Determine the [X, Y] coordinate at the center of the cell enclosing the given text.  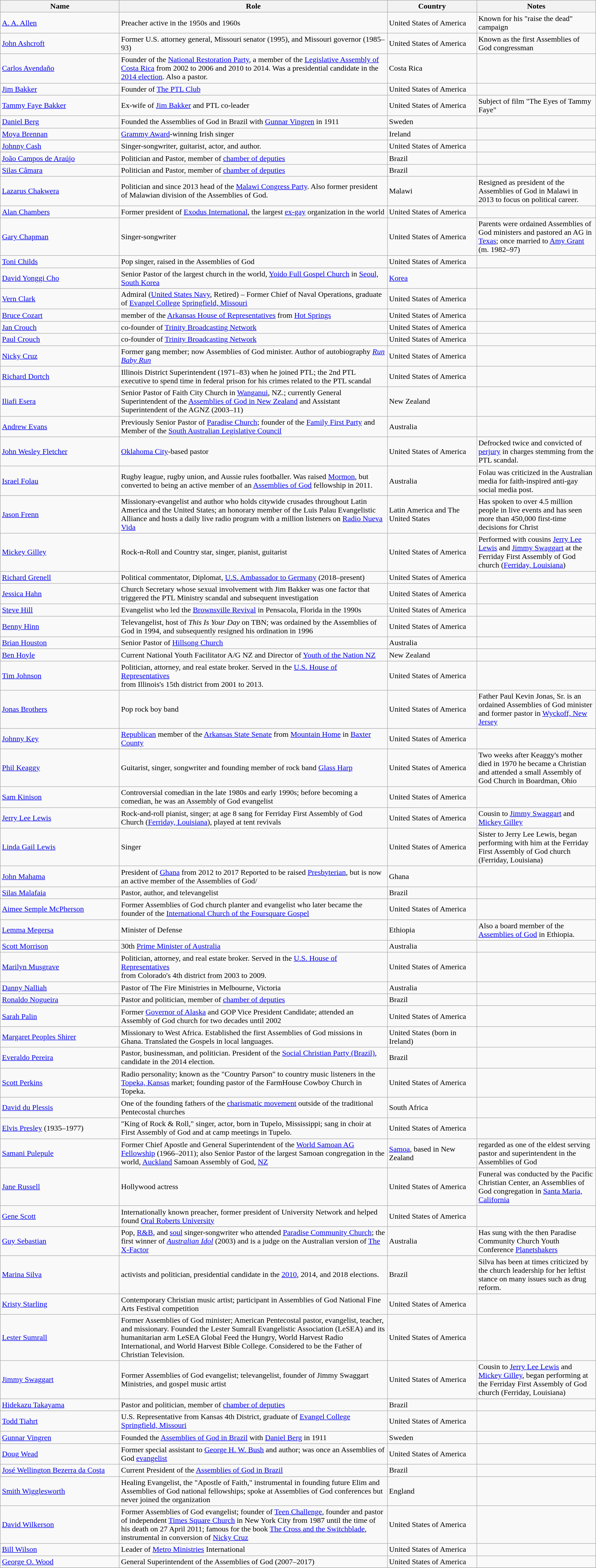
Singer [253, 847]
Founder of The PTL Club [253, 89]
Country [432, 6]
Preacher active in the 1950s and 1960s [253, 23]
Hollywood actress [253, 1187]
Benny Hinn [60, 627]
Rock-and-roll pianist, singer; at age 8 sang for Ferriday First Assembly of God Church (Ferriday, Louisiana), played at tent revivals [253, 818]
Missionary to West Africa. Established the first Assemblies of God missions in Ghana. Translated the Gospels in local languages. [253, 1037]
John Ashcroft [60, 43]
Former U.S. attorney general, Missouri senator (1995), and Missouri governor (1985–93) [253, 43]
Leader of Metro Ministries International [253, 1550]
Former special assistant to George H. W. Bush and author; was once an Assemblies of God evangelist [253, 1454]
Gunnar Vingren [60, 1438]
Toni Childs [60, 262]
Silva has been at times criticized by the church leadership for her leftist stance on many issues such as drug reform. [536, 1274]
Everaldo Pereira [60, 1057]
Controversial comedian in the late 1980s and early 1990s; before becoming a comedian, he was an Assembly of God evangelist [253, 797]
Elvis Presley (1935–1977) [60, 1128]
Previously Senior Pastor of Paradise Church; founder of the Family First Party and Member of the South Australian Legislative Council [253, 426]
Pastor, businessman, and politician. President of the Social Christian Party (Brazil), candidate in the 2014 election. [253, 1057]
Known for his "raise the dead" campaign [536, 23]
England [432, 1491]
Contemporary Christian music artist; participant in Assemblies of God National Fine Arts Festival competition [253, 1304]
Jonas Brothers [60, 709]
Pastor, author, and televangelist [253, 893]
Andrew Evans [60, 426]
Lester Sumrall [60, 1338]
Cousin to Jimmy Swaggart and Mickey Gilley [536, 818]
Ex-wife of Jim Bakker and PTL co-leader [253, 106]
Lazarus Chakwera [60, 191]
Lemma Megersa [60, 930]
Marilyn Musgrave [60, 967]
Politician, attorney, and real estate broker. Served in the U.S. House of Representativesfrom Illinois's 15th district from 2001 to 2013. [253, 676]
Phil Keaggy [60, 768]
Daniel Berg [60, 122]
Carlos Avendaño [60, 68]
Former Governor of Alaska and GOP Vice President Candidate; attended an Assembly of God church for two decades until 2002 [253, 1016]
Sarah Palin [60, 1016]
Ethiopia [432, 930]
member of the Arkansas House of Representatives from Hot Springs [253, 315]
Jerry Lee Lewis [60, 818]
Televangelist, host of This Is Your Day on TBN; was ordained by the Assemblies of God in 1994, and subsequently resigned his ordination in 1996 [253, 627]
Father Paul Kevin Jonas, Sr. is an ordained Assemblies of God minister and former pastor in Wyckoff, New Jersey [536, 709]
Silas Malafaia [60, 893]
Iliafi Esera [60, 401]
Oklahoma City-based pastor [253, 451]
Internationally known preacher, former president of University Network and helped found Oral Roberts University [253, 1216]
Steve Hill [60, 610]
Singer-songwriter, guitarist, actor, and author. [253, 146]
South Africa [432, 1108]
Jason Frenn [60, 514]
Guitarist, singer, songwriter and founding member of rock band Glass Harp [253, 768]
Gene Scott [60, 1216]
Senior Pastor of the largest church in the world, Yoido Full Gospel Church in Seoul, South Korea [253, 278]
Singer-songwriter [253, 237]
Vern Clark [60, 299]
General Superintendent of the Assemblies of God (2007–2017) [253, 1562]
Kristy Starling [60, 1304]
Former Assemblies of God church planter and evangelist who later became the founder of the International Church of the Foursquare Gospel [253, 909]
Cousin to Jerry Lee Lewis and Mickey Gilley, began performing at the Ferriday First Assembly of God church (Ferriday, Louisiana) [536, 1380]
Jimmy Swaggart [60, 1380]
Richard Grenell [60, 577]
John Mahama [60, 876]
United States (born in Ireland) [432, 1037]
Pop singer, raised in the Assemblies of God [253, 262]
Samani Pulepule [60, 1153]
Minister of Defense [253, 930]
Paul Crouch [60, 339]
Todd Tiahrt [60, 1421]
João Campos de Araújo [60, 158]
Jan Crouch [60, 327]
Sam Kinison [60, 797]
Subject of film "The Eyes of Tammy Faye" [536, 106]
Tammy Faye Bakker [60, 106]
Jim Bakker [60, 89]
Ghana [432, 876]
Doug Wead [60, 1454]
Founded the Assemblies of God in Brazil with Daniel Berg in 1911 [253, 1438]
Republican member of the Arkansas State Senate from Mountain Home in Baxter County [253, 739]
regarded as one of the eldest serving pastor and superintendent in the Assemblies of God [536, 1153]
Samoa, based in New Zealand [432, 1153]
Rock-n-Roll and Country star, singer, pianist, guitarist [253, 552]
Silas Câmara [60, 170]
Performed with cousins Jerry Lee Lewis and Jimmy Swaggart at the Ferriday First Assembly of God church (Ferriday, Louisiana) [536, 552]
Moya Brennan [60, 134]
Hidekazu Takayama [60, 1405]
Politician and since 2013 head of the Malawi Congress Party. Also former president of Malawian division of the Assemblies of God. [253, 191]
Has spoken to over 4.5 million people in live events and has seen more than 450,000 first-time decisions for Christ [536, 514]
Two weeks after Keaggy's mother died in 1970 he became a Christian and attended a small Assembly of God Church in Boardman, Ohio [536, 768]
Current National Youth Facilitator A/G NZ and Director of Youth of the Nation NZ [253, 655]
David du Plessis [60, 1108]
David Yonggi Cho [60, 278]
Sister to Jerry Lee Lewis, began performing with him at the Ferriday First Assembly of God church (Ferriday, Louisiana) [536, 847]
Name [60, 6]
David Wilkerson [60, 1524]
Politician, attorney, and real estate broker. Served in the U.S. House of Representativesfrom Colorado's 4th district from 2003 to 2009. [253, 967]
Johnny Cash [60, 146]
activists and politician, presidential candidate in the 2010, 2014, and 2018 elections. [253, 1274]
Brian Houston [60, 643]
Tim Johnson [60, 676]
Mickey Gilley [60, 552]
A. A. Allen [60, 23]
Pastor of The Fire Ministries in Melbourne, Victoria [253, 988]
Folau was criticized in the Australian media for faith-inspired anti-gay social media post. [536, 481]
Church Secretary whose sexual involvement with Jim Bakker was one factor that triggered the PTL Ministry scandal and subsequent investigation [253, 594]
Political commentator, Diplomat, U.S. Ambassador to Germany (2018–present) [253, 577]
Latin America and The United States [432, 514]
Has sung with the then Paradise Community Church Youth Conference Planetshakers [536, 1241]
Ronaldo Nogueira [60, 1000]
Role [253, 6]
Founded the Assemblies of God in Brazil with Gunnar Vingren in 1911 [253, 122]
Defrocked twice and convicted of perjury in charges stemming from the PTL scandal. [536, 451]
Ireland [432, 134]
José Wellington Bezerra da Costa [60, 1470]
Former president of Exodus International, the largest ex-gay organization in the world [253, 212]
Resigned as president of the Assemblies of God in Malawi in 2013 to focus on political career. [536, 191]
Also a board member of the Assemblies of God in Ethiopia. [536, 930]
Linda Gail Lewis [60, 847]
"King of Rock & Roll," singer, actor, born in Tupelo, Mississippi; sang in choir at First Assembly of God and at camp meetings in Tupelo. [253, 1128]
Korea [432, 278]
Guy Sebastian [60, 1241]
Aimee Semple McPherson [60, 909]
One of the founding fathers of the charismatic movement outside of the traditional Pentecostal churches [253, 1108]
Malawi [432, 191]
Admiral (United States Navy, Retired) – Former Chief of Naval Operations, graduate of Evangel College Springfield, Missouri [253, 299]
Evangelist who led the Brownsville Revival in Pensacola, Florida in the 1990s [253, 610]
Former Assemblies of God evangelist; televangelist, founder of Jimmy Swaggart Ministries, and gospel music artist [253, 1380]
Notes [536, 6]
Richard Dortch [60, 377]
Bill Wilson [60, 1550]
Ben Hoyle [60, 655]
Johnny Key [60, 739]
Scott Morrison [60, 946]
Grammy Award-winning Irish singer [253, 134]
Danny Nalliah [60, 988]
George O. Wood [60, 1562]
Costa Rica [432, 68]
Nicky Cruz [60, 356]
30th Prime Minister of Australia [253, 946]
Parents were ordained Assemblies of God ministers and pastored an AG in Texas; once married to Amy Grant (m. 1982–97) [536, 237]
Margaret Peoples Shirer [60, 1037]
U.S. Representative from Kansas 4th District, graduate of Evangel College Springfield, Missouri [253, 1421]
Jane Russell [60, 1187]
Bruce Cozart [60, 315]
Marina Silva [60, 1274]
Funeral was conducted by the Pacific Christian Center, an Assemblies of God congregation in Santa Maria, California [536, 1187]
Smith Wigglesworth [60, 1491]
Gary Chapman [60, 237]
Known as the first Assemblies of God congressman [536, 43]
Jessica Hahn [60, 594]
Senior Pastor of Hillsong Church [253, 643]
Israel Folau [60, 481]
President of Ghana from 2012 to 2017 Reported to be raised Presbyterian, but is now an active member of the Assemblies of God/ [253, 876]
John Wesley Fletcher [60, 451]
Current President of the Assemblies of God in Brazil [253, 1470]
Pop rock boy band [253, 709]
Scott Perkins [60, 1083]
Alan Chambers [60, 212]
Former gang member; now Assemblies of God minister. Author of autobiography Run Baby Run [253, 356]
